From the cell containing the given text, extract its center point as [x, y] coordinate. 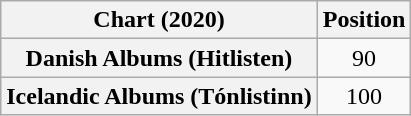
Chart (2020) [159, 20]
90 [364, 58]
100 [364, 96]
Icelandic Albums (Tónlistinn) [159, 96]
Danish Albums (Hitlisten) [159, 58]
Position [364, 20]
